From the cell containing the given text, extract its center point as (x, y) coordinate. 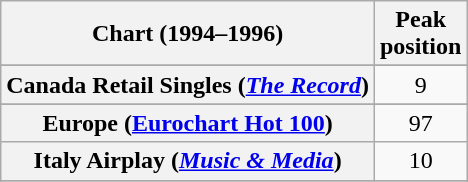
Canada Retail Singles (The Record) (188, 85)
Chart (1994–1996) (188, 34)
97 (420, 123)
10 (420, 161)
Peakposition (420, 34)
Europe (Eurochart Hot 100) (188, 123)
Italy Airplay (Music & Media) (188, 161)
9 (420, 85)
